Pinpoint the cell where the given text exists, returning its (X, Y) midpoint coordinate. 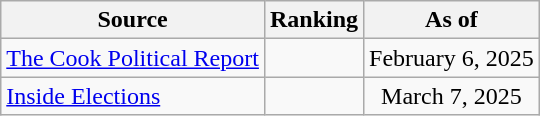
The Cook Political Report (133, 58)
March 7, 2025 (452, 96)
Inside Elections (133, 96)
Ranking (314, 20)
Source (133, 20)
February 6, 2025 (452, 58)
As of (452, 20)
